Pinpoint the cell where the given text exists, returning its [x, y] midpoint coordinate. 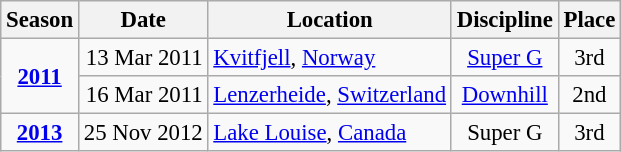
2011 [40, 76]
2013 [40, 133]
2nd [589, 95]
16 Mar 2011 [143, 95]
Location [330, 20]
13 Mar 2011 [143, 58]
Date [143, 20]
25 Nov 2012 [143, 133]
Lenzerheide, Switzerland [330, 95]
Lake Louise, Canada [330, 133]
Season [40, 20]
Discipline [504, 20]
Place [589, 20]
Kvitfjell, Norway [330, 58]
Downhill [504, 95]
